For the text-containing cell, return its midpoint in [x, y] coordinate format. 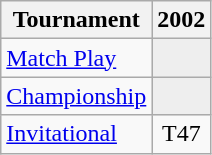
Tournament [76, 20]
Invitational [76, 134]
T47 [182, 134]
2002 [182, 20]
Championship [76, 96]
Match Play [76, 58]
